Return [x, y] of the center of cell containing provided text 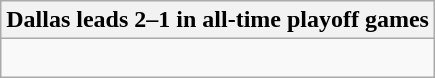
Dallas leads 2–1 in all-time playoff games [218, 20]
